Determine the [x, y] coordinate at the center of the cell enclosing the given text.  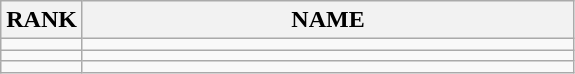
NAME [328, 20]
RANK [42, 20]
